For the text-containing cell, return its midpoint in [x, y] coordinate format. 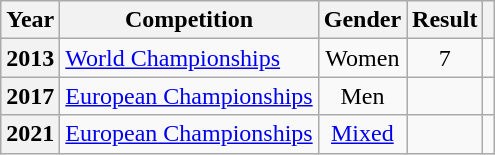
Men [362, 96]
2013 [30, 58]
Women [362, 58]
Competition [189, 20]
2021 [30, 134]
Mixed [362, 134]
World Championships [189, 58]
Result [445, 20]
2017 [30, 96]
7 [445, 58]
Gender [362, 20]
Year [30, 20]
